Search for the cell housing the specified text and yield its (X, Y) center coordinate. 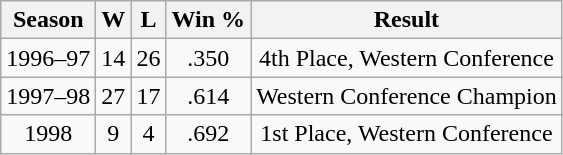
14 (114, 58)
1997–98 (48, 96)
1st Place, Western Conference (407, 134)
Western Conference Champion (407, 96)
17 (148, 96)
Win % (208, 20)
W (114, 20)
L (148, 20)
.614 (208, 96)
Season (48, 20)
1998 (48, 134)
9 (114, 134)
.350 (208, 58)
.692 (208, 134)
4 (148, 134)
Result (407, 20)
27 (114, 96)
1996–97 (48, 58)
4th Place, Western Conference (407, 58)
26 (148, 58)
